Return the [X, Y] coordinate for the center point of the cell that contains the specified text.  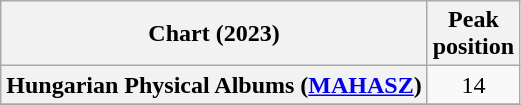
Hungarian Physical Albums (MAHASZ) [214, 85]
Chart (2023) [214, 34]
Peakposition [473, 34]
14 [473, 85]
